Locate the cell with the specified text and output its [x, y] center coordinate. 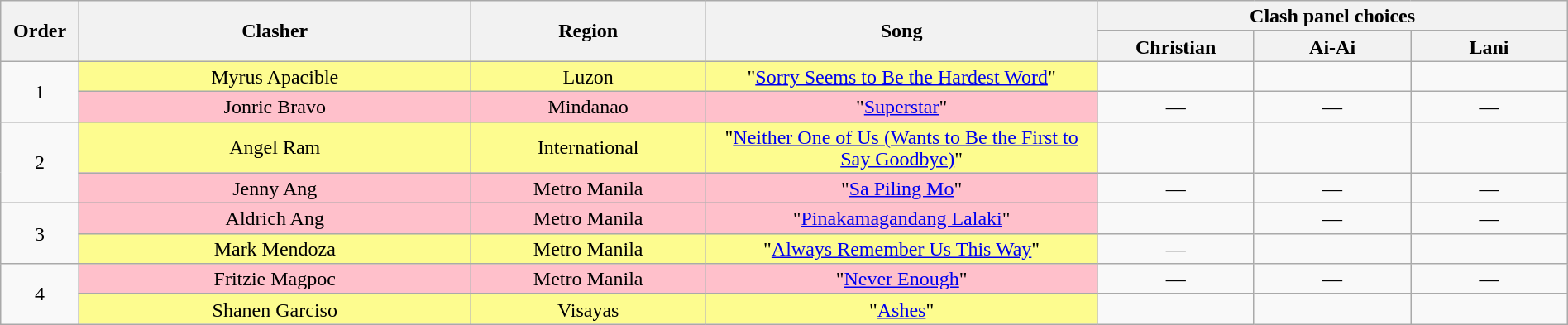
Fritzie Magpoc [275, 280]
Order [40, 31]
International [588, 147]
Song [901, 31]
Luzon [588, 76]
Mark Mendoza [275, 248]
Region [588, 31]
2 [40, 162]
Clasher [275, 31]
"Ashes" [901, 309]
"Sa Piling Mo" [901, 189]
"Neither One of Us (Wants to Be the First to Say Goodbye)" [901, 147]
Shanen Garciso [275, 309]
4 [40, 294]
Myrus Apacible [275, 76]
Angel Ram [275, 147]
"Pinakamagandang Lalaki" [901, 218]
3 [40, 233]
Jonric Bravo [275, 106]
Lani [1489, 46]
1 [40, 91]
Ai-Ai [1331, 46]
"Never Enough" [901, 280]
"Sorry Seems to Be the Hardest Word" [901, 76]
Jenny Ang [275, 189]
Aldrich Ang [275, 218]
Mindanao [588, 106]
Clash panel choices [1332, 17]
"Superstar" [901, 106]
Christian [1176, 46]
"Always Remember Us This Way" [901, 248]
Visayas [588, 309]
